Capture the cell that displays the provided text and extract its [x, y] central coordinate. 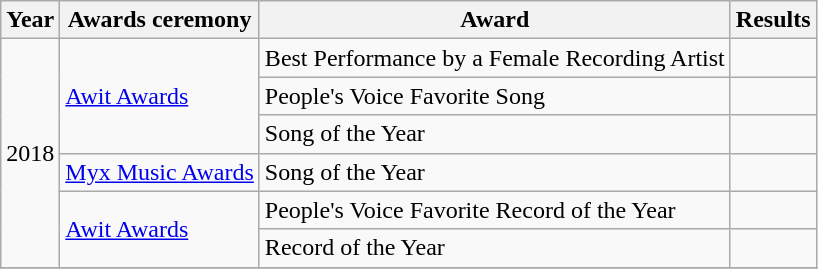
2018 [30, 153]
Awards ceremony [160, 20]
Record of the Year [494, 248]
Best Performance by a Female Recording Artist [494, 58]
Results [773, 20]
People's Voice Favorite Song [494, 96]
Year [30, 20]
Myx Music Awards [160, 172]
Award [494, 20]
People's Voice Favorite Record of the Year [494, 210]
